Return the [x, y] coordinate for the center point of the cell that contains the specified text.  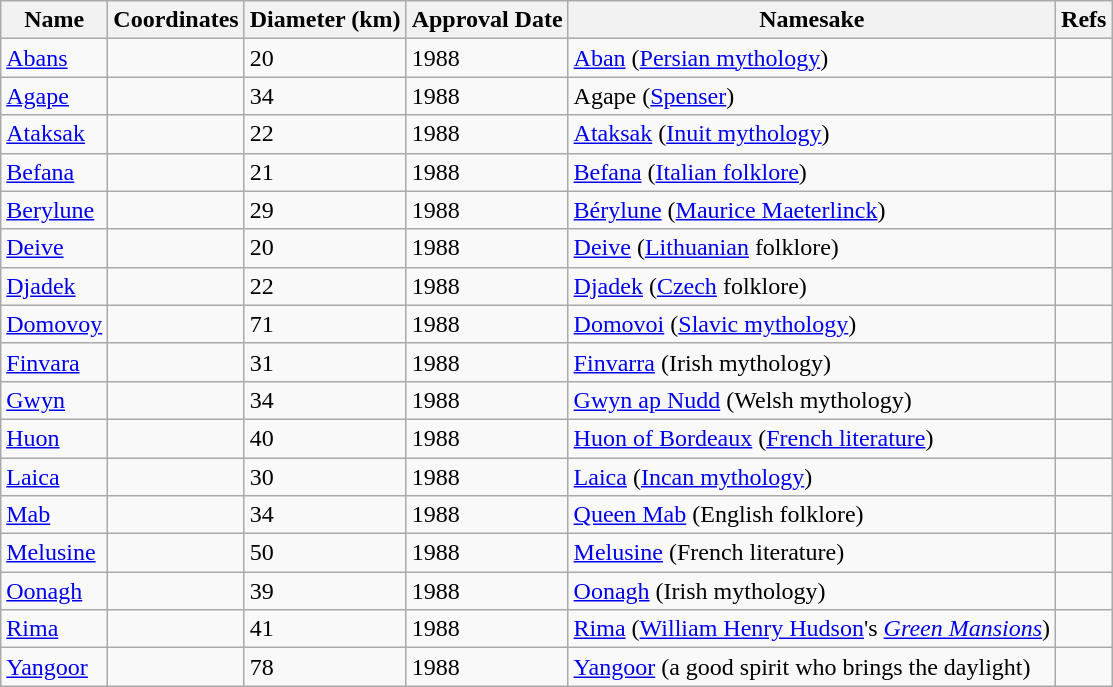
Laica [54, 477]
Huon of Bordeaux (French literature) [812, 438]
41 [325, 629]
Abans [54, 58]
Oonagh (Irish mythology) [812, 591]
Laica (Incan mythology) [812, 477]
Deive (Lithuanian folklore) [812, 248]
21 [325, 172]
Befana (Italian folklore) [812, 172]
Domovoi (Slavic mythology) [812, 324]
Finvarra (Irish mythology) [812, 362]
78 [325, 667]
Bérylune (Maurice Maeterlinck) [812, 210]
Refs [1084, 20]
Namesake [812, 20]
Mab [54, 515]
Ataksak (Inuit mythology) [812, 134]
Coordinates [176, 20]
Rima [54, 629]
Melusine [54, 553]
39 [325, 591]
Huon [54, 438]
Queen Mab (English folklore) [812, 515]
40 [325, 438]
Djadek [54, 286]
Melusine (French literature) [812, 553]
29 [325, 210]
71 [325, 324]
Gwyn [54, 400]
Agape [54, 96]
Domovoy [54, 324]
50 [325, 553]
Gwyn ap Nudd (Welsh mythology) [812, 400]
Aban (Persian mythology) [812, 58]
Deive [54, 248]
Name [54, 20]
Oonagh [54, 591]
Agape (Spenser) [812, 96]
Befana [54, 172]
Rima (William Henry Hudson's Green Mansions) [812, 629]
Ataksak [54, 134]
Djadek (Czech folklore) [812, 286]
Diameter (km) [325, 20]
Yangoor (a good spirit who brings the daylight) [812, 667]
Berylune [54, 210]
31 [325, 362]
30 [325, 477]
Approval Date [487, 20]
Yangoor [54, 667]
Finvara [54, 362]
